Identify which cell holds the provided text, then report its (x, y) central coordinate. 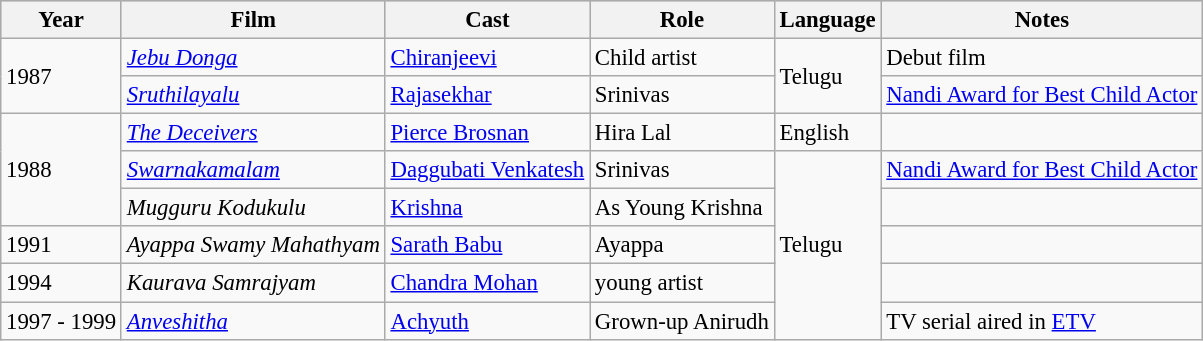
Kaurava Samrajyam (253, 283)
1991 (62, 245)
Film (253, 20)
1994 (62, 283)
Chandra Mohan (487, 283)
Notes (1042, 20)
Ayappa (682, 245)
Daggubati Venkatesh (487, 170)
Pierce Brosnan (487, 133)
Rajasekhar (487, 95)
Achyuth (487, 321)
Year (62, 20)
Chiranjeevi (487, 58)
As Young Krishna (682, 208)
Cast (487, 20)
Hira Lal (682, 133)
Swarnakamalam (253, 170)
Grown-up Anirudh (682, 321)
1987 (62, 76)
English (828, 133)
Mugguru Kodukulu (253, 208)
Debut film (1042, 58)
TV serial aired in ETV (1042, 321)
Anveshitha (253, 321)
Jebu Donga (253, 58)
The Deceivers (253, 133)
Sruthilayalu (253, 95)
young artist (682, 283)
1988 (62, 170)
1997 - 1999 (62, 321)
Ayappa Swamy Mahathyam (253, 245)
Sarath Babu (487, 245)
Krishna (487, 208)
Language (828, 20)
Child artist (682, 58)
Role (682, 20)
